Output the [X, Y] coordinate of the center of the cell containing the given text.  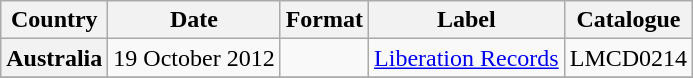
Label [467, 20]
19 October 2012 [194, 58]
Liberation Records [467, 58]
Date [194, 20]
Country [54, 20]
Catalogue [628, 20]
Australia [54, 58]
Format [324, 20]
LMCD0214 [628, 58]
